Search for the cell housing the specified text and yield its (x, y) center coordinate. 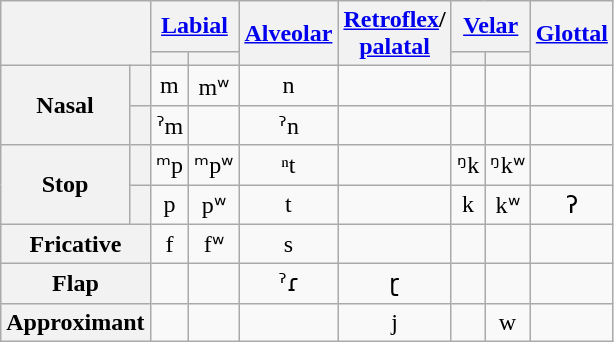
Velar (490, 26)
ᵑk (468, 165)
ⁿt (288, 165)
ˀɾ (288, 284)
j (394, 322)
Fricative (76, 244)
Retroflex/palatal (394, 34)
ɽ (394, 284)
ᵑkʷ (508, 165)
Labial (194, 26)
t (288, 204)
fʷ (214, 244)
ˀm (170, 125)
Glottal (572, 34)
Alveolar (288, 34)
ᵐp (170, 165)
s (288, 244)
ˀn (288, 125)
Stop (66, 184)
kʷ (508, 204)
k (468, 204)
p (170, 204)
n (288, 86)
ʔ (572, 204)
m (170, 86)
pʷ (214, 204)
mʷ (214, 86)
f (170, 244)
w (508, 322)
Nasal (66, 106)
ᵐpʷ (214, 165)
Approximant (76, 322)
Flap (76, 284)
